Return the (x, y) coordinate for the center point of the cell that contains the specified text.  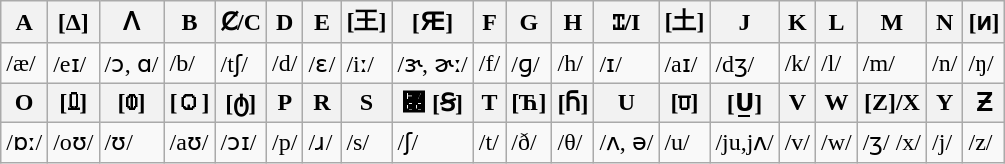
/eɪ/ (74, 63)
R (322, 103)
[U̲] (744, 103)
/t/ (489, 142)
D (285, 22)
/ð/ (529, 142)
/tʃ/ (241, 63)
/k/ (797, 63)
/p/ (285, 142)
/oʊ/ (74, 142)
/h/ (573, 63)
/v/ (797, 142)
E (322, 22)
/dʒ/ (744, 63)
N (945, 22)
H (573, 22)
/j/ (945, 142)
[ტ] (241, 103)
/ʌ, ə/ (626, 142)
P (285, 103)
/ɝ, ɚː/ (432, 63)
/ɪ/ (626, 63)
/d/ (285, 63)
/ʃ/ (432, 142)
/u/ (684, 142)
/n/ (945, 63)
/ju,jʌ/ (744, 142)
[ꐎ] (190, 103)
[ᴎ] (984, 22)
M (892, 22)
T (489, 103)
ⴷ (132, 22)
[𐠣] (74, 103)
/ŋ/ (984, 63)
F (489, 22)
Ƶ (984, 103)
/l/ (837, 63)
L (837, 22)
/z/ (984, 142)
[Z]/X (892, 103)
/s/ (366, 142)
/ɔɪ/ (241, 142)
/ɹ/ (322, 142)
A (24, 22)
/æ/ (24, 63)
[Δ] (74, 22)
Ȼ/C (241, 22)
U (626, 103)
/ʒ/ /x/ (892, 142)
/ɡ/ (529, 63)
Ɪ/I (626, 22)
[王] (366, 22)
[⩌] (684, 103)
/iː/ (366, 63)
J (744, 22)
[Ⴌ] (573, 103)
Y (945, 103)
/m/ (892, 63)
B (190, 22)
V (797, 103)
/w/ (837, 142)
/ɒː/ (24, 142)
[⼟] (684, 22)
S (366, 103)
W (837, 103)
/aɪ/ (684, 63)
O (24, 103)
/b/ (190, 63)
[𐊸] (132, 103)
/ʊ/ (132, 142)
/aʊ/ (190, 142)
/θ/ (573, 142)
K (797, 22)
[Ћ] (529, 103)
/ɛ/ (322, 63)
[Ԙ] (432, 22)
/f/ (489, 63)
G (529, 22)
Ꟍ [Ꞩ] (432, 103)
/ɔ, ɑ/ (132, 63)
